Scan for the cell matching the given text and deliver its [x, y] coordinate at center. 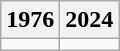
1976 [30, 20]
2024 [90, 20]
